Find where the given text appears and provide that cell's center as (X, Y) coordinate. 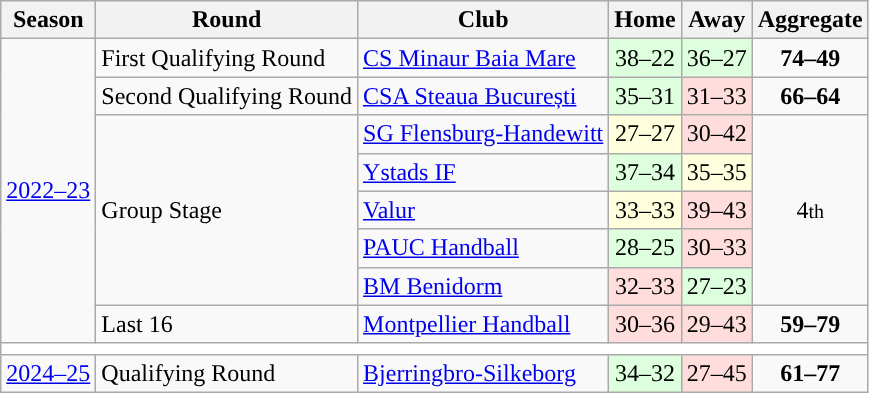
Valur (484, 210)
Second Qualifying Round (227, 96)
BM Benidorm (484, 286)
37–34 (645, 172)
Group Stage (227, 210)
33–33 (645, 210)
Away (716, 20)
4th (810, 210)
Ystads IF (484, 172)
2024–25 (48, 373)
Qualifying Round (227, 373)
Round (227, 20)
29–43 (716, 324)
Home (645, 20)
39–43 (716, 210)
CSA Steaua București (484, 96)
Season (48, 20)
Bjerringbro-Silkeborg (484, 373)
Aggregate (810, 20)
27–23 (716, 286)
30–42 (716, 134)
38–22 (645, 58)
74–49 (810, 58)
35–35 (716, 172)
59–79 (810, 324)
30–36 (645, 324)
27–45 (716, 373)
30–33 (716, 248)
PAUC Handball (484, 248)
First Qualifying Round (227, 58)
27–27 (645, 134)
28–25 (645, 248)
Club (484, 20)
Montpellier Handball (484, 324)
61–77 (810, 373)
2022–23 (48, 191)
SG Flensburg-Handewitt (484, 134)
36–27 (716, 58)
35–31 (645, 96)
CS Minaur Baia Mare (484, 58)
Last 16 (227, 324)
32–33 (645, 286)
66–64 (810, 96)
34–32 (645, 373)
31–33 (716, 96)
